Locate the cell with the specified text and output its (X, Y) center coordinate. 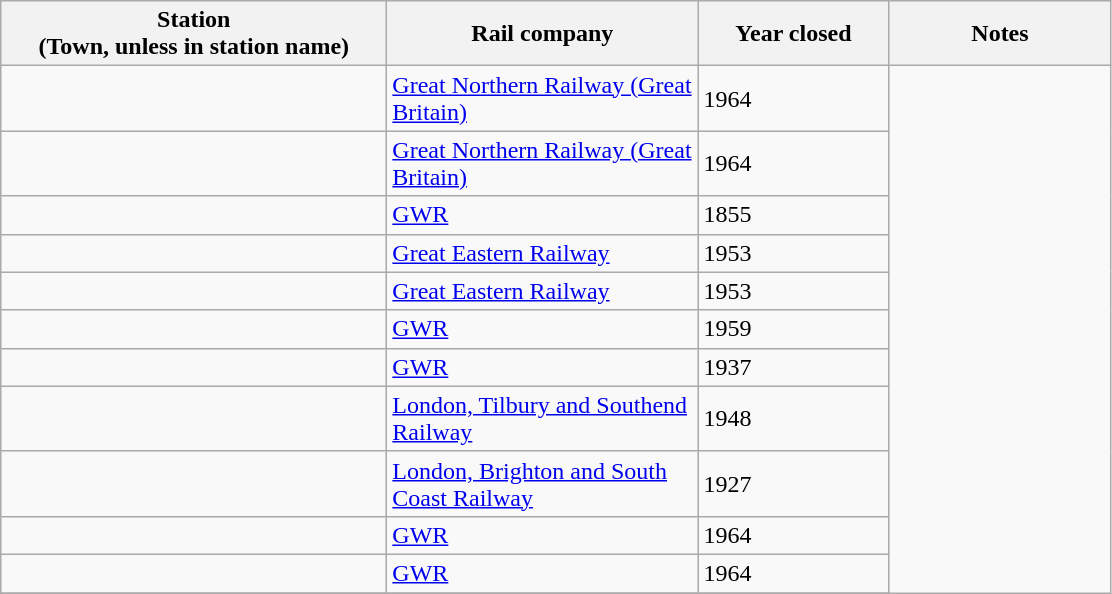
1937 (794, 367)
Year closed (794, 34)
London, Brighton and South Coast Railway (542, 484)
Station(Town, unless in station name) (194, 34)
Rail company (542, 34)
1948 (794, 418)
1959 (794, 329)
1855 (794, 215)
1927 (794, 484)
Notes (1000, 34)
London, Tilbury and Southend Railway (542, 418)
